Scan for the cell matching the given text and deliver its [X, Y] coordinate at center. 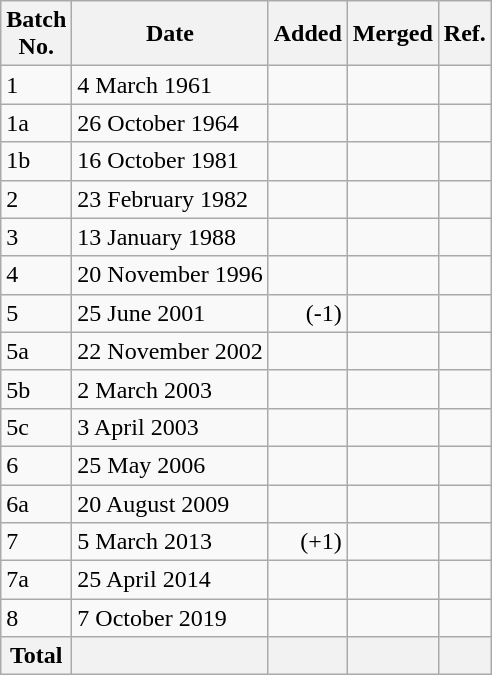
6a [36, 503]
4 March 1961 [170, 85]
5b [36, 389]
Merged [392, 34]
7 [36, 542]
Date [170, 34]
5 March 2013 [170, 542]
1 [36, 85]
3 April 2003 [170, 427]
5c [36, 427]
2 March 2003 [170, 389]
8 [36, 618]
Total [36, 656]
BatchNo. [36, 34]
20 November 1996 [170, 275]
5a [36, 351]
22 November 2002 [170, 351]
23 February 1982 [170, 199]
2 [36, 199]
25 May 2006 [170, 465]
(+1) [308, 542]
4 [36, 275]
1a [36, 123]
26 October 1964 [170, 123]
Added [308, 34]
20 August 2009 [170, 503]
16 October 1981 [170, 161]
(-1) [308, 313]
7 October 2019 [170, 618]
7a [36, 580]
5 [36, 313]
1b [36, 161]
25 June 2001 [170, 313]
3 [36, 237]
Ref. [464, 34]
25 April 2014 [170, 580]
6 [36, 465]
13 January 1988 [170, 237]
